Identify which cell holds the provided text, then report its (x, y) central coordinate. 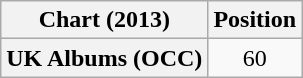
Chart (2013) (104, 20)
Position (255, 20)
60 (255, 58)
UK Albums (OCC) (104, 58)
